Pinpoint the cell where the given text exists, returning its [x, y] midpoint coordinate. 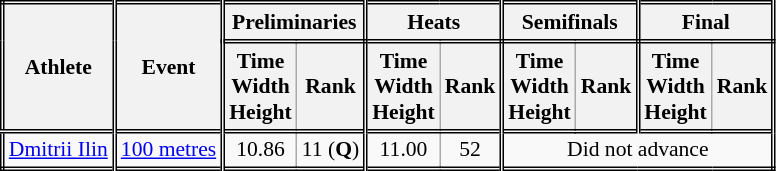
11 (Q) [332, 150]
Semifinals [570, 22]
11.00 [403, 150]
100 metres [168, 150]
Dmitrii Ilin [58, 150]
Heats [434, 22]
Event [168, 67]
52 [471, 150]
Did not advance [638, 150]
Athlete [58, 67]
Preliminaries [294, 22]
Final [706, 22]
10.86 [260, 150]
